Provide the [X, Y] coordinate of the cell's center where the given text is located.  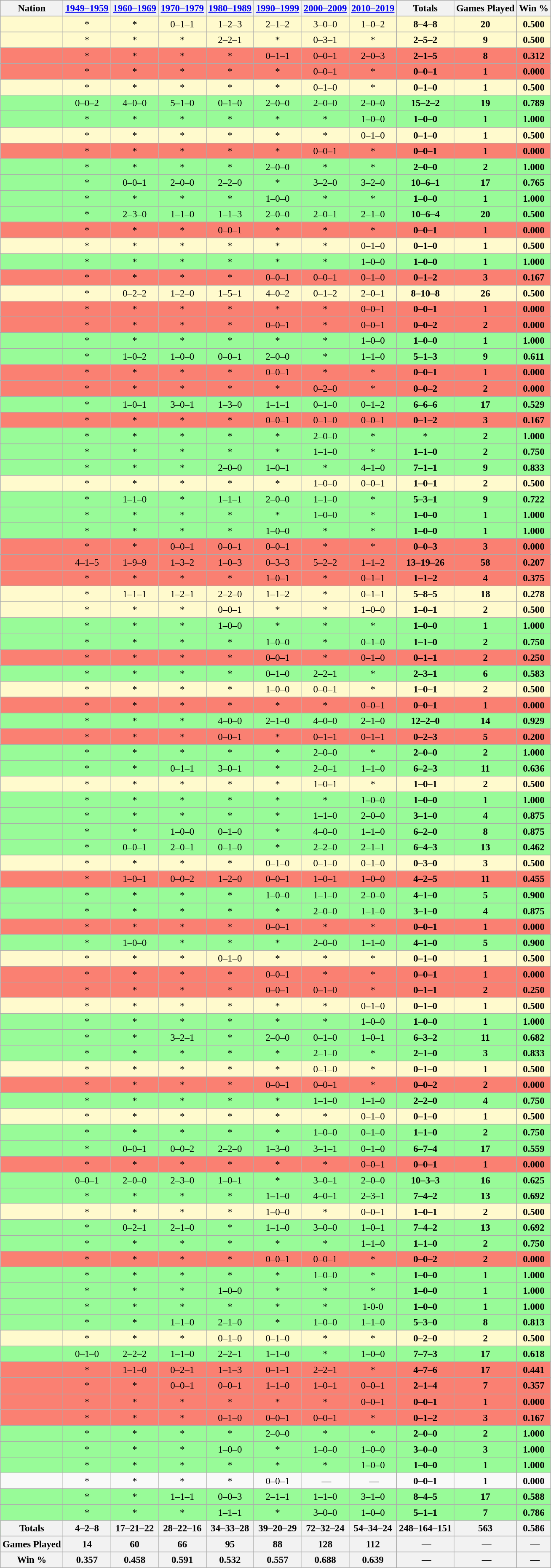
0.559 [534, 1149]
5–1–3 [425, 357]
1–3–2 [182, 563]
0.722 [534, 499]
7–7–3 [425, 1354]
112 [373, 1544]
Nation [32, 8]
0.207 [534, 563]
1949–1959 [87, 8]
3–2–1 [182, 1038]
0.929 [534, 721]
1980–1989 [230, 8]
5–8–5 [425, 594]
4–0–1 [325, 1196]
1–2–1 [182, 594]
0.639 [373, 1560]
4–2–8 [87, 1528]
0.789 [534, 103]
0.312 [534, 56]
4–1–5 [87, 563]
88 [277, 1544]
12–2–0 [425, 721]
58 [485, 563]
95 [230, 1544]
6–2–0 [425, 832]
6–2–3 [425, 768]
72–32–24 [325, 1528]
54–34–24 [373, 1528]
0.583 [534, 673]
34–33–28 [230, 1528]
28–22–16 [182, 1528]
0.375 [534, 578]
0.611 [534, 357]
6–7–4 [425, 1149]
2–0–3 [373, 56]
66 [182, 1544]
0–3–0 [425, 863]
10–6–1 [425, 182]
5–2–2 [325, 563]
128 [325, 1544]
0.588 [534, 1497]
7–1–1 [425, 467]
10–3–3 [425, 1180]
0–3–3 [277, 563]
4–7–6 [425, 1370]
6 [485, 673]
16 [485, 1180]
0.618 [534, 1354]
0.532 [230, 1560]
0.591 [182, 1560]
8–10–8 [425, 294]
0.688 [325, 1560]
1–9–9 [135, 563]
0.786 [534, 1512]
39–20–29 [277, 1528]
0–3–1 [325, 40]
19 [485, 103]
13–19–26 [425, 563]
0.200 [534, 737]
248–164–151 [425, 1528]
0.529 [534, 404]
0.462 [534, 847]
5–1–0 [182, 103]
4–2–5 [425, 879]
0.278 [534, 594]
1–5–1 [230, 294]
5–3–1 [425, 499]
0.765 [534, 182]
0.586 [534, 1528]
3–1–1 [325, 1149]
8–4–5 [425, 1497]
0.813 [534, 1322]
6–6–6 [425, 404]
5–1–1 [425, 1512]
0.682 [534, 1038]
1990–1999 [277, 8]
5–3–0 [425, 1322]
18 [485, 594]
1–0–3 [230, 563]
2–2–2 [135, 1354]
0.455 [534, 879]
0–2–2 [135, 294]
0.636 [534, 768]
0–2–3 [425, 737]
15–2–2 [425, 103]
2000–2009 [325, 8]
0.557 [277, 1560]
10–6–4 [425, 214]
563 [485, 1528]
0.441 [534, 1370]
60 [135, 1544]
6–4–3 [425, 847]
4–0–2 [277, 294]
1-0-0 [373, 1307]
2–1–4 [425, 1386]
2–1–2 [277, 24]
2–5–2 [425, 40]
0.625 [534, 1180]
26 [485, 294]
1960–1969 [135, 8]
0.458 [135, 1560]
1970–1979 [182, 8]
2–1–5 [425, 56]
8–4–8 [425, 24]
1–2–3 [230, 24]
17–21–22 [135, 1528]
2010–2019 [373, 8]
6–3–2 [425, 1038]
